Detect which cell encompasses the target text, then output its (x, y) center coordinate. 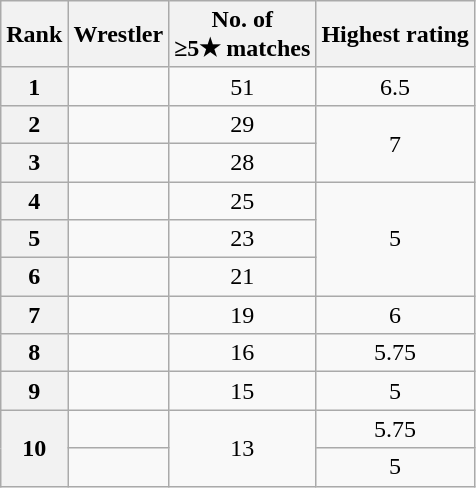
1 (34, 86)
51 (242, 86)
Highest rating (395, 34)
15 (242, 391)
29 (242, 124)
23 (242, 239)
16 (242, 353)
9 (34, 391)
3 (34, 162)
13 (242, 448)
21 (242, 277)
Wrestler (118, 34)
6.5 (395, 86)
2 (34, 124)
28 (242, 162)
10 (34, 448)
8 (34, 353)
19 (242, 315)
No. of≥5★ matches (242, 34)
4 (34, 201)
25 (242, 201)
Rank (34, 34)
